Identify which cell holds the provided text, then report its (X, Y) central coordinate. 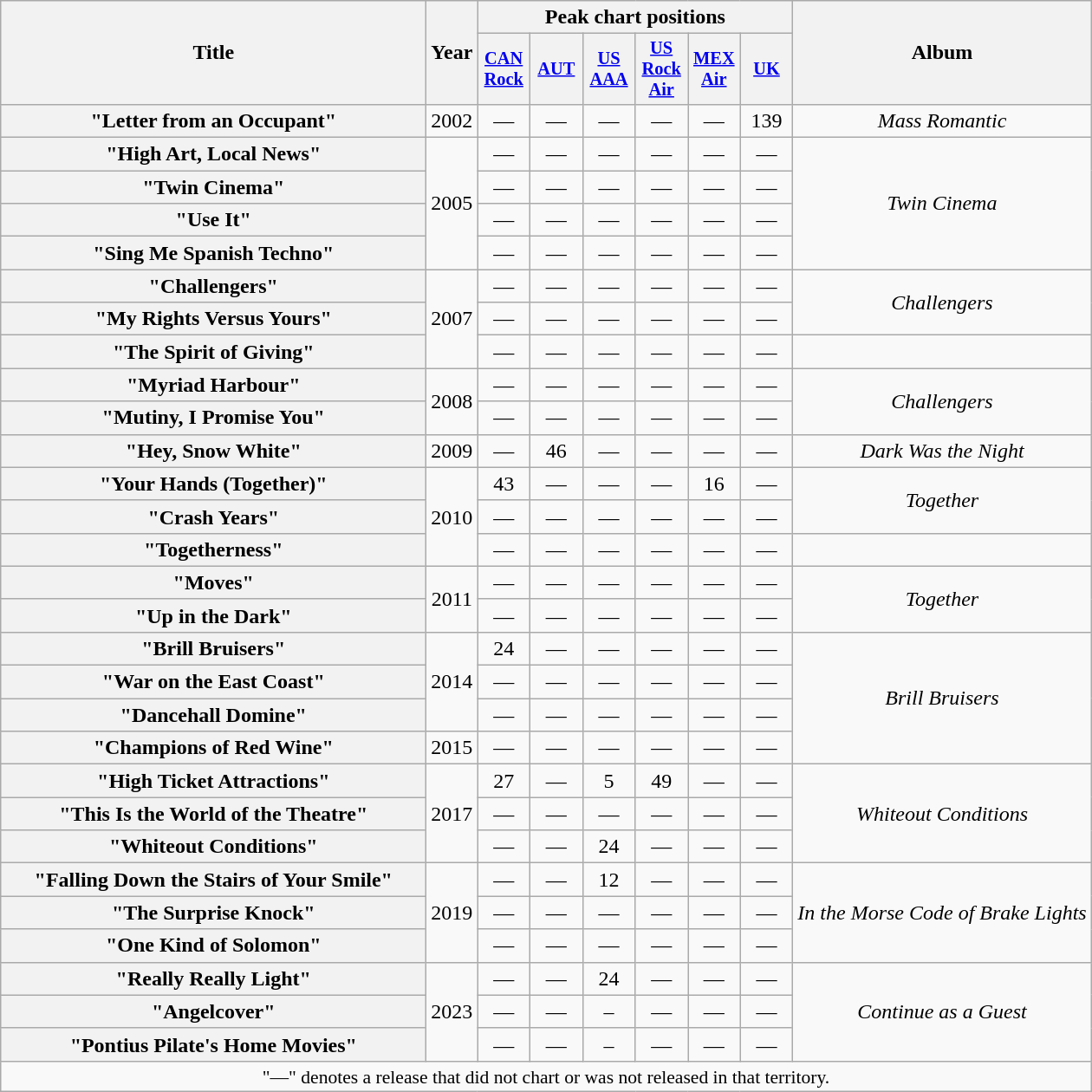
2015 (452, 748)
139 (766, 120)
"Pontius Pilate's Home Movies" (213, 1044)
"Myriad Harbour" (213, 385)
"One Kind of Solomon" (213, 946)
"Use It" (213, 220)
CANRock (504, 69)
43 (504, 484)
"Angelcover" (213, 1011)
"Falling Down the Stairs of Your Smile" (213, 880)
2007 (452, 319)
2023 (452, 1011)
"Really Really Light" (213, 978)
5 (608, 781)
Continue as a Guest (942, 1011)
Dark Was the Night (942, 451)
49 (662, 781)
AUT (556, 69)
"Champions of Red Wine" (213, 748)
Whiteout Conditions (942, 814)
"The Spirit of Giving" (213, 352)
"Twin Cinema" (213, 187)
"Brill Bruisers" (213, 648)
"High Art, Local News" (213, 154)
"Moves" (213, 582)
"—" denotes a release that did not chart or was not released in that territory. (546, 1076)
Album (942, 53)
2017 (452, 814)
"War on the East Coast" (213, 682)
46 (556, 451)
"Mutiny, I Promise You" (213, 418)
"High Ticket Attractions" (213, 781)
"The Surprise Knock" (213, 913)
2019 (452, 913)
"This Is the World of the Theatre" (213, 814)
USRockAir (662, 69)
16 (714, 484)
2011 (452, 599)
2005 (452, 204)
"Challengers" (213, 286)
USAAA (608, 69)
Title (213, 53)
"Dancehall Domine" (213, 715)
Twin Cinema (942, 204)
"Crash Years" (213, 517)
2009 (452, 451)
"Letter from an Occupant" (213, 120)
"Togetherness" (213, 549)
27 (504, 781)
2014 (452, 681)
"My Rights Versus Yours" (213, 319)
UK (766, 69)
"Up in the Dark" (213, 615)
MEXAir (714, 69)
"Hey, Snow White" (213, 451)
In the Morse Code of Brake Lights (942, 913)
"Your Hands (Together)" (213, 484)
Brill Bruisers (942, 698)
12 (608, 880)
"Sing Me Spanish Techno" (213, 253)
Peak chart positions (635, 17)
Mass Romantic (942, 120)
2008 (452, 401)
2002 (452, 120)
Year (452, 53)
2010 (452, 517)
"Whiteout Conditions" (213, 847)
